Determine the (x, y) coordinate at the center of the cell enclosing the given text.  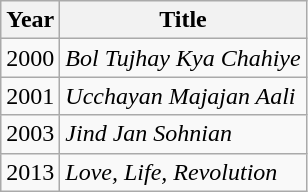
2001 (30, 96)
2000 (30, 58)
Jind Jan Sohnian (183, 134)
Ucchayan Majajan Aali (183, 96)
Year (30, 20)
Love, Life, Revolution (183, 172)
2013 (30, 172)
Title (183, 20)
2003 (30, 134)
Bol Tujhay Kya Chahiye (183, 58)
